Identify which cell holds the provided text, then report its (X, Y) central coordinate. 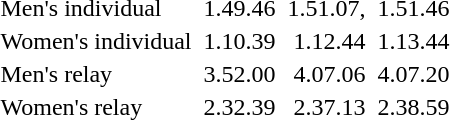
1.10.39 (240, 41)
1.12.44 (326, 41)
3.52.00 (240, 74)
4.07.06 (326, 74)
